Provide the (X, Y) coordinate of the cell's center where the given text is located.  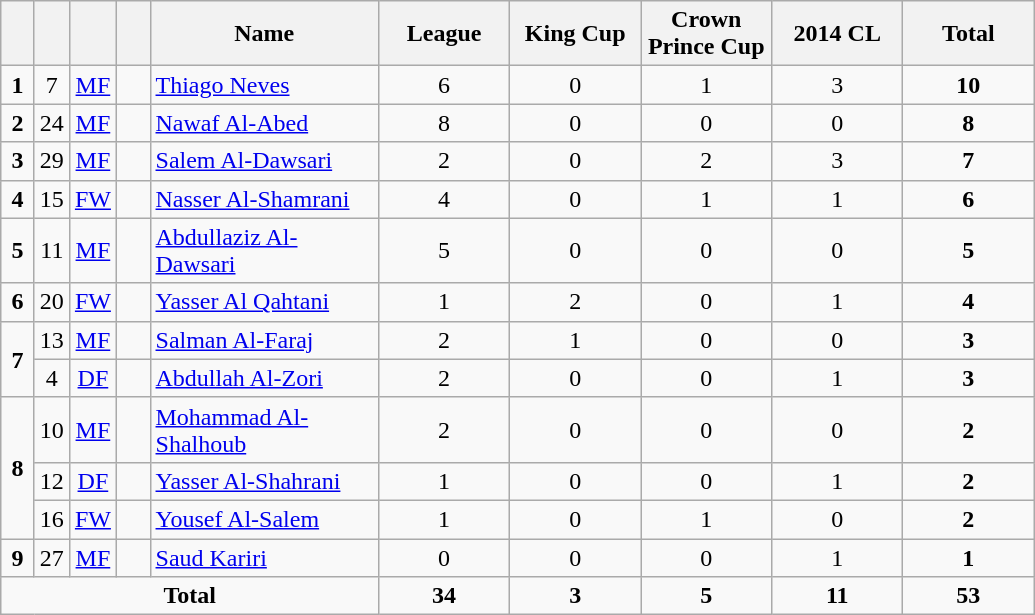
Yousef Al-Salem (264, 519)
2014 CL (838, 34)
9 (18, 557)
Abdullaziz Al-Dawsari (264, 250)
20 (52, 302)
Name (264, 34)
Nasser Al-Shamrani (264, 199)
29 (52, 161)
15 (52, 199)
12 (52, 481)
Crown Prince Cup (706, 34)
Nawaf Al-Abed (264, 123)
Yasser Al-Shahrani (264, 481)
27 (52, 557)
16 (52, 519)
League (444, 34)
13 (52, 340)
Mohammad Al-Shalhoub (264, 430)
Yasser Al Qahtani (264, 302)
Salem Al-Dawsari (264, 161)
34 (444, 596)
Abdullah Al-Zori (264, 378)
Salman Al-Faraj (264, 340)
King Cup (576, 34)
Saud Kariri (264, 557)
53 (968, 596)
24 (52, 123)
Thiago Neves (264, 85)
